Locate the cell with the specified text and output its (x, y) center coordinate. 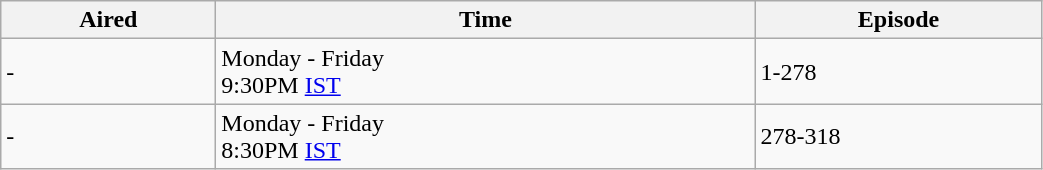
1-278 (898, 72)
278-318 (898, 136)
Monday - Friday 9:30PM IST (486, 72)
Monday - Friday 8:30PM IST (486, 136)
Time (486, 20)
Aired (108, 20)
Episode (898, 20)
